Pinpoint the cell where the given text exists, returning its [x, y] midpoint coordinate. 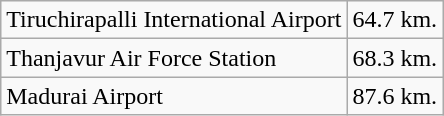
87.6 km. [395, 96]
64.7 km. [395, 20]
Madurai Airport [174, 96]
Thanjavur Air Force Station [174, 58]
Tiruchirapalli International Airport [174, 20]
68.3 km. [395, 58]
